Output the [x, y] coordinate of the center of the cell containing the given text.  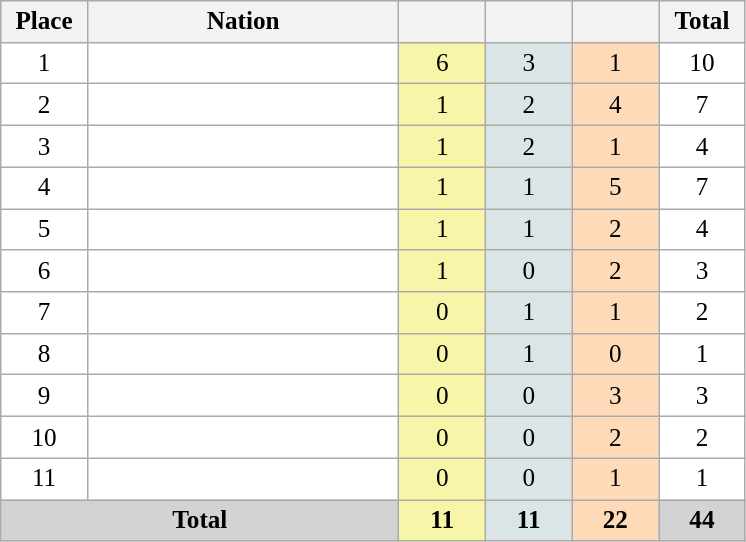
8 [44, 354]
44 [702, 520]
Place [44, 22]
9 [44, 396]
Nation [243, 22]
22 [616, 520]
